Scan for the cell matching the given text and deliver its [X, Y] coordinate at center. 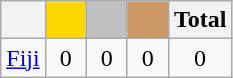
Total [200, 20]
Fiji [23, 58]
